Identify which cell holds the provided text, then report its (X, Y) central coordinate. 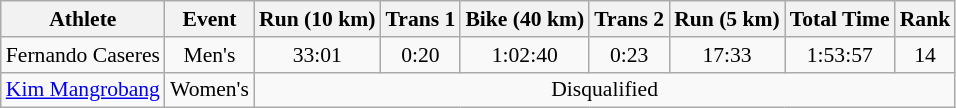
Event (210, 19)
1:53:57 (840, 55)
Rank (926, 19)
Kim Mangrobang (83, 90)
Fernando Caseres (83, 55)
Run (5 km) (727, 19)
Athlete (83, 19)
Trans 1 (420, 19)
Bike (40 km) (524, 19)
Men's (210, 55)
Total Time (840, 19)
Women's (210, 90)
33:01 (317, 55)
Run (10 km) (317, 19)
17:33 (727, 55)
0:23 (629, 55)
Trans 2 (629, 19)
0:20 (420, 55)
Disqualified (604, 90)
1:02:40 (524, 55)
14 (926, 55)
